Find where the given text appears and provide that cell's center as (x, y) coordinate. 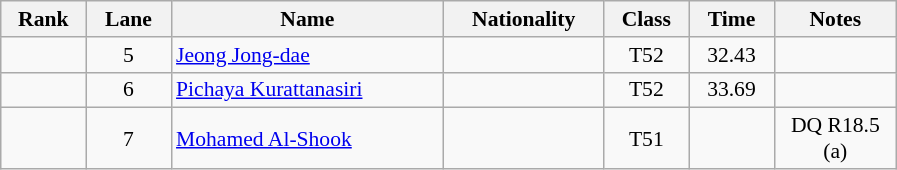
Jeong Jong-dae (308, 55)
T51 (646, 138)
Name (308, 19)
Pichaya Kurattanasiri (308, 90)
Rank (44, 19)
Notes (836, 19)
32.43 (732, 55)
Class (646, 19)
DQ R18.5 (a) (836, 138)
Mohamed Al-Shook (308, 138)
33.69 (732, 90)
Lane (128, 19)
5 (128, 55)
6 (128, 90)
Time (732, 19)
7 (128, 138)
Nationality (524, 19)
